From the cell containing the given text, extract its center point as (X, Y) coordinate. 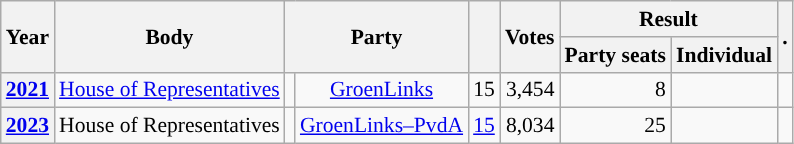
Result (669, 19)
Party seats (616, 55)
Party (376, 36)
3,454 (530, 90)
Votes (530, 36)
8 (616, 90)
Body (170, 36)
GroenLinks (382, 90)
GroenLinks–PvdA (382, 126)
. (785, 36)
Individual (724, 55)
2021 (28, 90)
Year (28, 36)
8,034 (530, 126)
2023 (28, 126)
25 (616, 126)
